Provide the (X, Y) coordinate of the cell's center where the given text is located.  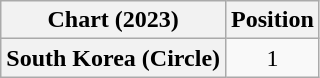
Chart (2023) (114, 20)
Position (273, 20)
1 (273, 58)
South Korea (Circle) (114, 58)
